Detect which cell encompasses the target text, then output its [X, Y] center coordinate. 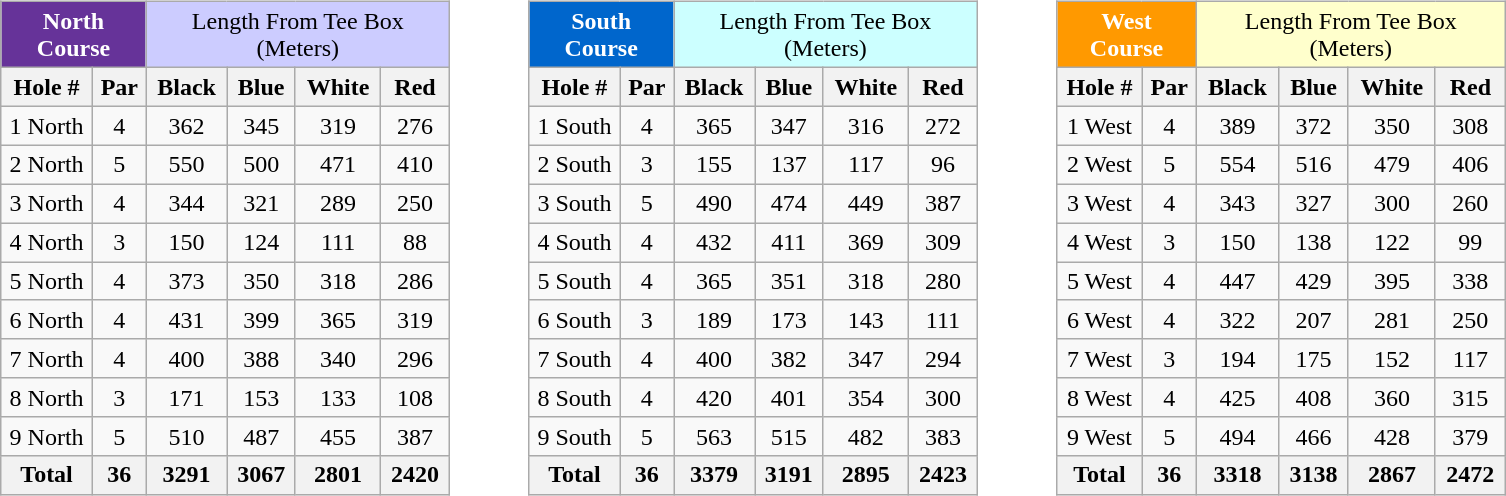
207 [1314, 320]
395 [1392, 282]
399 [261, 320]
308 [1470, 126]
455 [338, 436]
124 [261, 242]
388 [261, 358]
West Course [1127, 34]
354 [866, 398]
563 [714, 436]
429 [1314, 282]
2423 [944, 476]
382 [790, 358]
6 North [47, 320]
316 [866, 126]
3191 [790, 476]
6 West [1100, 320]
362 [186, 126]
1 West [1100, 126]
South Course [602, 34]
9 West [1100, 436]
88 [415, 242]
340 [338, 358]
554 [1237, 164]
294 [944, 358]
447 [1237, 282]
175 [1314, 358]
7 South [574, 358]
5 North [47, 282]
343 [1237, 204]
550 [186, 164]
1 South [574, 126]
3067 [261, 476]
344 [186, 204]
2 West [1100, 164]
143 [866, 320]
2 North [47, 164]
152 [1392, 358]
260 [1470, 204]
479 [1392, 164]
510 [186, 436]
7 North [47, 358]
500 [261, 164]
2895 [866, 476]
137 [790, 164]
2472 [1470, 476]
8 South [574, 398]
428 [1392, 436]
406 [1470, 164]
153 [261, 398]
North Course [74, 34]
309 [944, 242]
490 [714, 204]
408 [1314, 398]
9 North [47, 436]
189 [714, 320]
9 South [574, 436]
425 [1237, 398]
289 [338, 204]
133 [338, 398]
4 North [47, 242]
2420 [415, 476]
351 [790, 282]
487 [261, 436]
432 [714, 242]
449 [866, 204]
431 [186, 320]
466 [1314, 436]
474 [790, 204]
410 [415, 164]
6 South [574, 320]
296 [415, 358]
7 West [1100, 358]
99 [1470, 242]
5 South [574, 282]
3138 [1314, 476]
2 South [574, 164]
515 [790, 436]
3 West [1100, 204]
194 [1237, 358]
3379 [714, 476]
3318 [1237, 476]
327 [1314, 204]
173 [790, 320]
360 [1392, 398]
276 [415, 126]
401 [790, 398]
122 [1392, 242]
281 [1392, 320]
383 [944, 436]
420 [714, 398]
338 [1470, 282]
3 North [47, 204]
482 [866, 436]
471 [338, 164]
108 [415, 398]
379 [1470, 436]
389 [1237, 126]
516 [1314, 164]
373 [186, 282]
322 [1237, 320]
155 [714, 164]
272 [944, 126]
1 North [47, 126]
286 [415, 282]
280 [944, 282]
3291 [186, 476]
4 West [1100, 242]
2801 [338, 476]
2867 [1392, 476]
372 [1314, 126]
315 [1470, 398]
321 [261, 204]
4 South [574, 242]
411 [790, 242]
138 [1314, 242]
8 North [47, 398]
5 West [1100, 282]
8 West [1100, 398]
3 South [574, 204]
369 [866, 242]
494 [1237, 436]
171 [186, 398]
345 [261, 126]
96 [944, 164]
